Search for the cell housing the specified text and yield its [x, y] center coordinate. 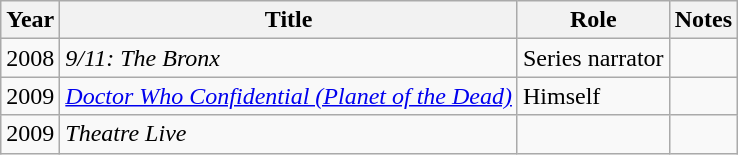
Himself [593, 96]
9/11: The Bronx [289, 58]
Notes [703, 20]
Theatre Live [289, 134]
Role [593, 20]
Doctor Who Confidential (Planet of the Dead) [289, 96]
2008 [30, 58]
Title [289, 20]
Year [30, 20]
Series narrator [593, 58]
